Determine the (x, y) coordinate at the center of the cell enclosing the given text.  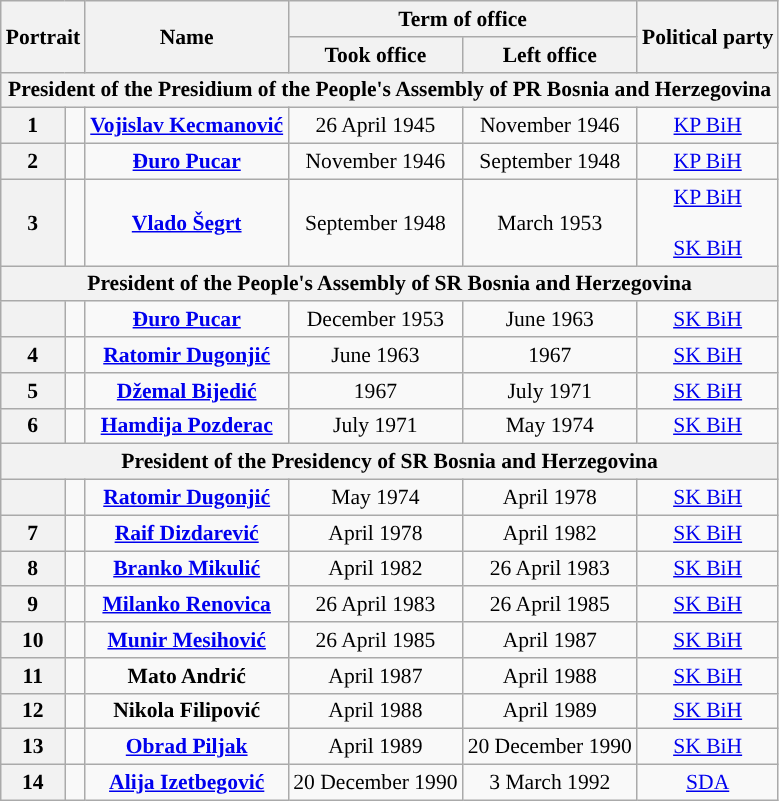
1 (33, 126)
Munir Mesihović (186, 640)
President of the People's Assembly of SR Bosnia and Herzegovina (390, 284)
Nikola Filipović (186, 711)
4 (33, 355)
Political party (708, 36)
Raif Dizdarević (186, 533)
Portrait (43, 36)
Džemal Bijedić (186, 391)
SDA (708, 783)
6 (33, 426)
Branko Mikulić (186, 569)
7 (33, 533)
Vojislav Kecmanović (186, 126)
Vlado Šegrt (186, 222)
Took office (375, 55)
26 April 1945 (375, 126)
9 (33, 605)
2 (33, 162)
Alija Izetbegović (186, 783)
Name (186, 36)
December 1953 (375, 320)
3 March 1992 (550, 783)
Mato Andrić (186, 676)
12 (33, 711)
Term of office (462, 19)
13 (33, 747)
Obrad Piljak (186, 747)
11 (33, 676)
President of the Presidency of SR Bosnia and Herzegovina (390, 462)
Hamdija Pozderac (186, 426)
Milanko Renovica (186, 605)
14 (33, 783)
8 (33, 569)
5 (33, 391)
10 (33, 640)
March 1953 (550, 222)
3 (33, 222)
Left office (550, 55)
President of the Presidium of the People's Assembly of PR Bosnia and Herzegovina (390, 90)
KP BiHSK BiH (708, 222)
